Locate the cell with the specified text and output its (X, Y) center coordinate. 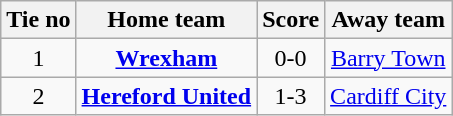
Score (291, 20)
Home team (166, 20)
1-3 (291, 96)
0-0 (291, 58)
Barry Town (388, 58)
Cardiff City (388, 96)
Wrexham (166, 58)
Away team (388, 20)
Tie no (38, 20)
Hereford United (166, 96)
2 (38, 96)
1 (38, 58)
